From the cell containing the given text, extract its center point as [X, Y] coordinate. 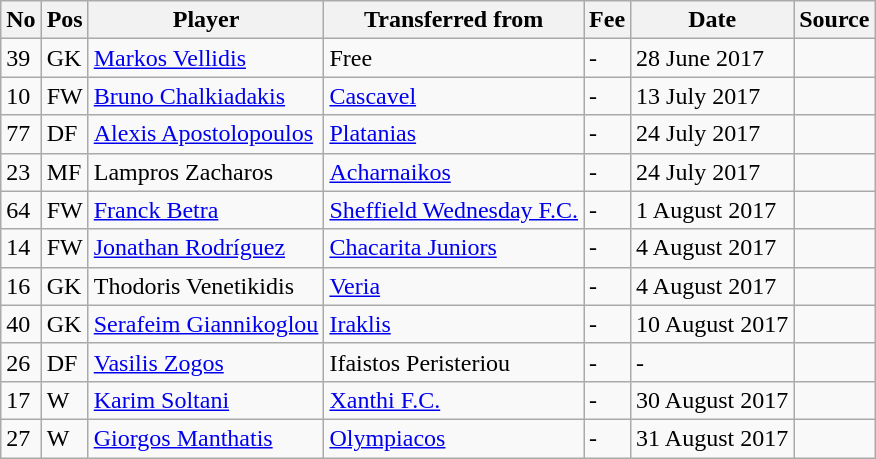
Platanias [454, 134]
40 [21, 324]
Ifaistos Peristeriou [454, 362]
Cascavel [454, 96]
13 July 2017 [712, 96]
Pos [64, 20]
Alexis Apostolopoulos [206, 134]
Karim Soltani [206, 400]
Xanthi F.C. [454, 400]
Franck Betra [206, 210]
23 [21, 172]
26 [21, 362]
17 [21, 400]
27 [21, 438]
10 August 2017 [712, 324]
No [21, 20]
Transferred from [454, 20]
28 June 2017 [712, 58]
Jonathan Rodríguez [206, 248]
Markos Vellidis [206, 58]
Sheffield Wednesday F.C. [454, 210]
16 [21, 286]
Chacarita Juniors [454, 248]
Fee [608, 20]
Veria [454, 286]
14 [21, 248]
Free [454, 58]
Serafeim Giannikoglou [206, 324]
Olympiacos [454, 438]
Iraklis [454, 324]
64 [21, 210]
MF [64, 172]
30 August 2017 [712, 400]
Player [206, 20]
39 [21, 58]
1 August 2017 [712, 210]
Date [712, 20]
77 [21, 134]
Acharnaikos [454, 172]
10 [21, 96]
Thodoris Venetikidis [206, 286]
Source [834, 20]
31 August 2017 [712, 438]
Bruno Chalkiadakis [206, 96]
Lampros Zacharos [206, 172]
Giorgos Manthatis [206, 438]
Vasilis Zogos [206, 362]
